Detect which cell encompasses the target text, then output its [x, y] center coordinate. 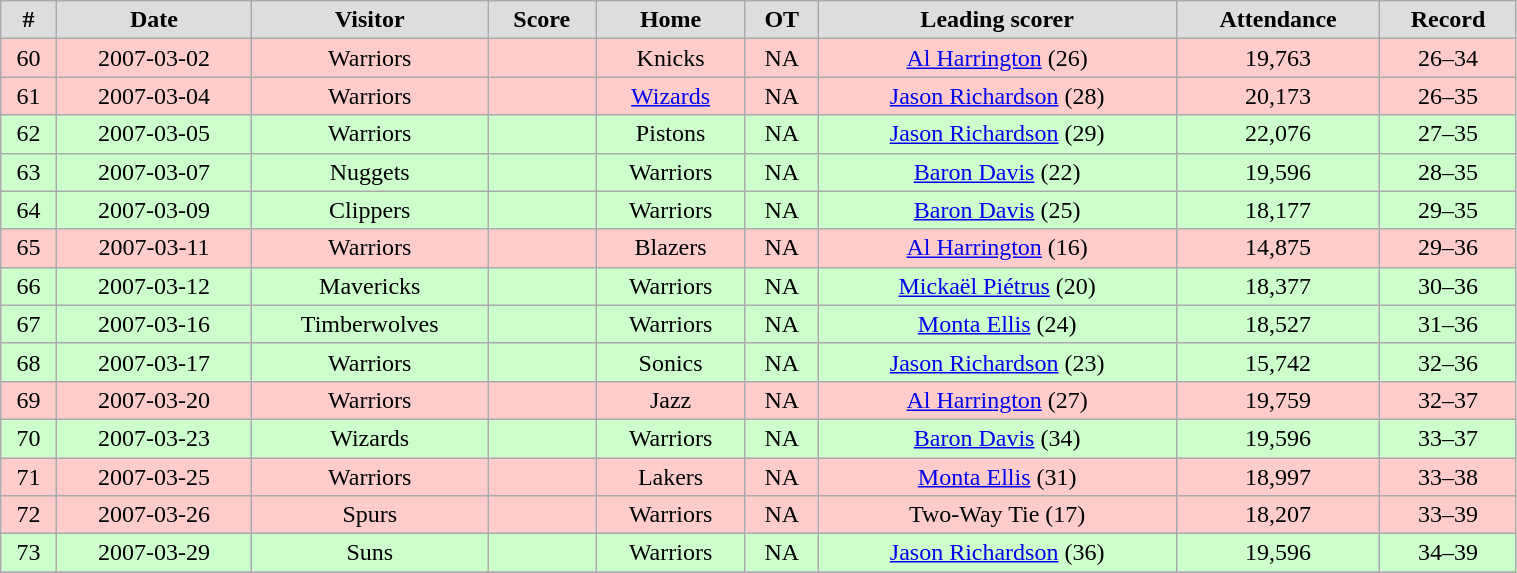
14,875 [1278, 248]
63 [29, 172]
Mavericks [370, 286]
Baron Davis (34) [997, 438]
Knicks [671, 58]
Leading scorer [997, 20]
Monta Ellis (31) [997, 477]
29–35 [1448, 210]
Sonics [671, 362]
Mickaël Piétrus (20) [997, 286]
Nuggets [370, 172]
Al Harrington (27) [997, 400]
Lakers [671, 477]
2007-03-17 [154, 362]
62 [29, 134]
Al Harrington (16) [997, 248]
61 [29, 96]
33–37 [1448, 438]
72 [29, 515]
OT [782, 20]
Jason Richardson (36) [997, 553]
70 [29, 438]
2007-03-05 [154, 134]
19,763 [1278, 58]
18,377 [1278, 286]
30–36 [1448, 286]
Spurs [370, 515]
20,173 [1278, 96]
Timberwolves [370, 324]
Blazers [671, 248]
33–38 [1448, 477]
64 [29, 210]
33–39 [1448, 515]
Pistons [671, 134]
Record [1448, 20]
Jason Richardson (23) [997, 362]
32–37 [1448, 400]
Visitor [370, 20]
66 [29, 286]
32–36 [1448, 362]
31–36 [1448, 324]
26–34 [1448, 58]
Clippers [370, 210]
Jason Richardson (29) [997, 134]
19,759 [1278, 400]
2007-03-29 [154, 553]
15,742 [1278, 362]
Date [154, 20]
Baron Davis (22) [997, 172]
Al Harrington (26) [997, 58]
Monta Ellis (24) [997, 324]
Baron Davis (25) [997, 210]
# [29, 20]
73 [29, 553]
2007-03-02 [154, 58]
18,207 [1278, 515]
Suns [370, 553]
Jason Richardson (28) [997, 96]
2007-03-20 [154, 400]
Attendance [1278, 20]
Two-Way Tie (17) [997, 515]
2007-03-16 [154, 324]
28–35 [1448, 172]
71 [29, 477]
2007-03-23 [154, 438]
2007-03-11 [154, 248]
69 [29, 400]
2007-03-26 [154, 515]
27–35 [1448, 134]
Home [671, 20]
Score [542, 20]
26–35 [1448, 96]
18,997 [1278, 477]
2007-03-07 [154, 172]
22,076 [1278, 134]
67 [29, 324]
34–39 [1448, 553]
60 [29, 58]
65 [29, 248]
2007-03-25 [154, 477]
2007-03-12 [154, 286]
2007-03-09 [154, 210]
2007-03-04 [154, 96]
18,177 [1278, 210]
68 [29, 362]
18,527 [1278, 324]
29–36 [1448, 248]
Jazz [671, 400]
